Provide the [X, Y] coordinate of the cell's center where the given text is located.  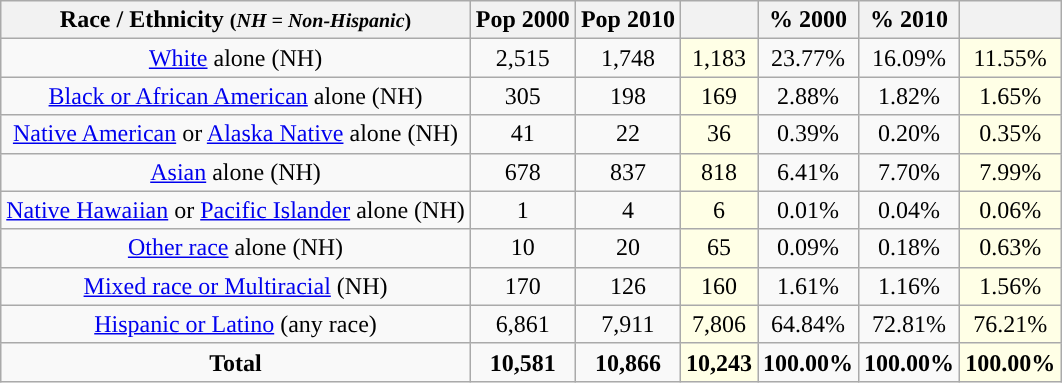
% 2010 [910, 20]
678 [522, 172]
11.55% [1010, 58]
6 [718, 210]
10,866 [628, 362]
818 [718, 172]
6,861 [522, 324]
7,911 [628, 324]
Black or African American alone (NH) [236, 96]
7.99% [1010, 172]
1.65% [1010, 96]
7,806 [718, 324]
41 [522, 134]
76.21% [1010, 324]
1.61% [808, 286]
0.01% [808, 210]
0.35% [1010, 134]
65 [718, 248]
1.56% [1010, 286]
126 [628, 286]
198 [628, 96]
0.18% [910, 248]
20 [628, 248]
7.70% [910, 172]
Pop 2010 [628, 20]
Asian alone (NH) [236, 172]
2,515 [522, 58]
305 [522, 96]
0.04% [910, 210]
0.09% [808, 248]
0.06% [1010, 210]
6.41% [808, 172]
72.81% [910, 324]
1,748 [628, 58]
Native American or Alaska Native alone (NH) [236, 134]
64.84% [808, 324]
160 [718, 286]
Pop 2000 [522, 20]
10,243 [718, 362]
22 [628, 134]
1,183 [718, 58]
1 [522, 210]
Other race alone (NH) [236, 248]
Native Hawaiian or Pacific Islander alone (NH) [236, 210]
0.20% [910, 134]
% 2000 [808, 20]
0.63% [1010, 248]
23.77% [808, 58]
169 [718, 96]
1.16% [910, 286]
4 [628, 210]
170 [522, 286]
36 [718, 134]
16.09% [910, 58]
Race / Ethnicity (NH = Non-Hispanic) [236, 20]
1.82% [910, 96]
Mixed race or Multiracial (NH) [236, 286]
0.39% [808, 134]
Hispanic or Latino (any race) [236, 324]
10 [522, 248]
10,581 [522, 362]
White alone (NH) [236, 58]
837 [628, 172]
Total [236, 362]
2.88% [808, 96]
